Output the (X, Y) coordinate of the center of the cell containing the given text.  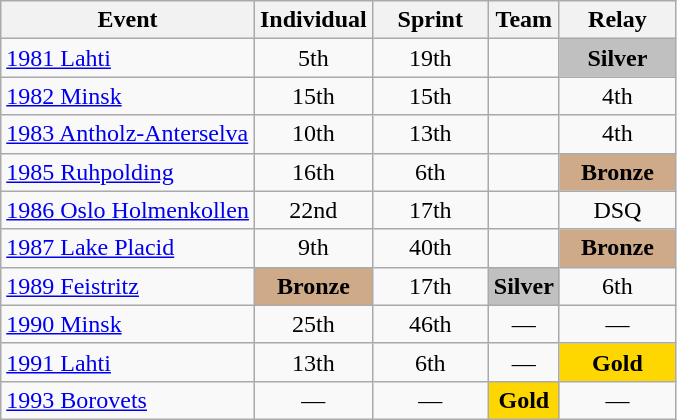
1989 Feistritz (128, 286)
25th (313, 324)
1983 Antholz-Anterselva (128, 134)
Individual (313, 20)
1982 Minsk (128, 96)
19th (430, 58)
1990 Minsk (128, 324)
22nd (313, 210)
1981 Lahti (128, 58)
9th (313, 248)
Team (524, 20)
1991 Lahti (128, 362)
10th (313, 134)
16th (313, 172)
1993 Borovets (128, 400)
Relay (617, 20)
1986 Oslo Holmenkollen (128, 210)
46th (430, 324)
1987 Lake Placid (128, 248)
40th (430, 248)
Sprint (430, 20)
Event (128, 20)
5th (313, 58)
DSQ (617, 210)
1985 Ruhpolding (128, 172)
